Find where the given text appears and provide that cell's center as (X, Y) coordinate. 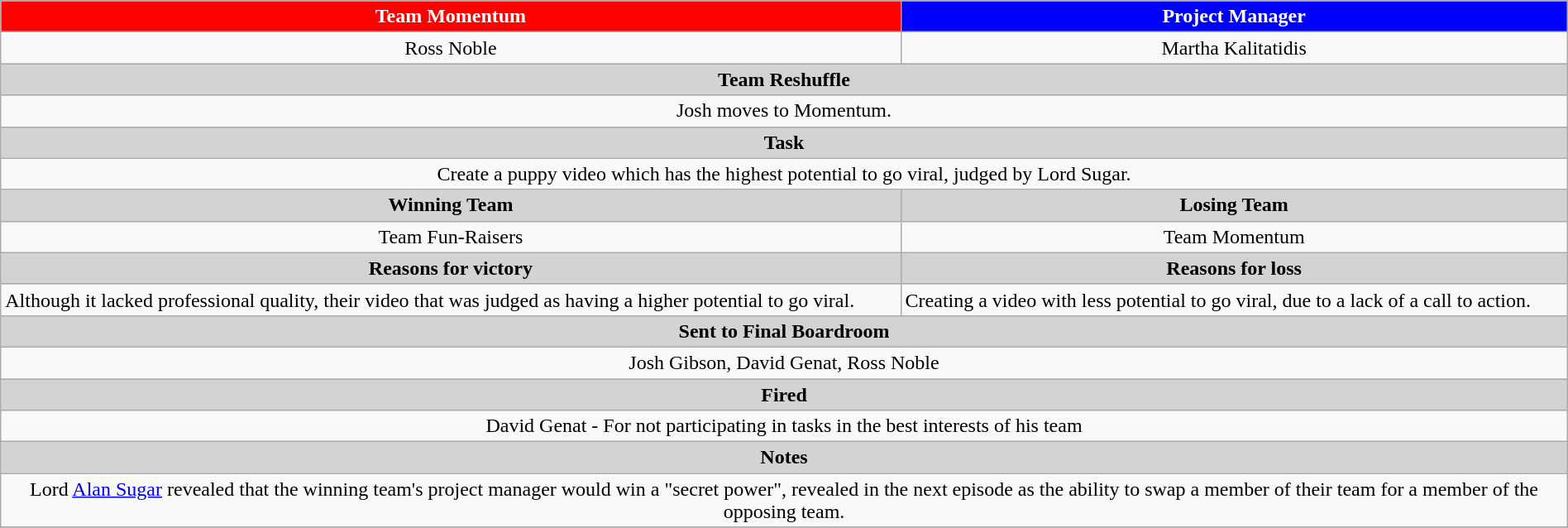
Create a puppy video which has the highest potential to go viral, judged by Lord Sugar. (784, 174)
Team Fun-Raisers (451, 237)
Fired (784, 395)
Task (784, 142)
Sent to Final Boardroom (784, 331)
Creating a video with less potential to go viral, due to a lack of a call to action. (1234, 300)
Although it lacked professional quality, their video that was judged as having a higher potential to go viral. (451, 300)
Josh moves to Momentum. (784, 111)
Reasons for victory (451, 268)
Josh Gibson, David Genat, Ross Noble (784, 362)
Reasons for loss (1234, 268)
Notes (784, 458)
Project Manager (1234, 17)
Team Reshuffle (784, 79)
Ross Noble (451, 48)
Martha Kalitatidis (1234, 48)
David Genat - For not participating in tasks in the best interests of his team (784, 426)
Losing Team (1234, 205)
Winning Team (451, 205)
